Detect which cell encompasses the target text, then output its (X, Y) center coordinate. 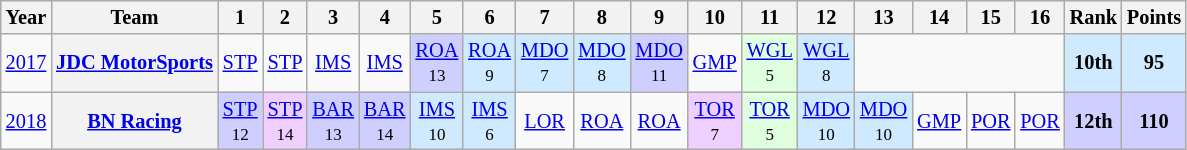
TOR7 (715, 121)
1 (240, 17)
2017 (26, 63)
95 (1154, 63)
ROA13 (438, 63)
STP12 (240, 121)
110 (1154, 121)
4 (385, 17)
LOR (544, 121)
MDO7 (544, 63)
8 (602, 17)
WGL8 (826, 63)
BN Racing (134, 121)
BAR13 (333, 121)
13 (884, 17)
Points (1154, 17)
Team (134, 17)
IMS6 (490, 121)
11 (770, 17)
10 (715, 17)
5 (438, 17)
MDO11 (658, 63)
9 (658, 17)
14 (939, 17)
2018 (26, 121)
MDO8 (602, 63)
12 (826, 17)
15 (990, 17)
STP14 (286, 121)
3 (333, 17)
10th (1094, 63)
ROA9 (490, 63)
6 (490, 17)
WGL5 (770, 63)
BAR14 (385, 121)
2 (286, 17)
TOR5 (770, 121)
16 (1040, 17)
JDC MotorSports (134, 63)
IMS10 (438, 121)
12th (1094, 121)
Year (26, 17)
7 (544, 17)
Rank (1094, 17)
